Capture the cell that displays the provided text and extract its (x, y) central coordinate. 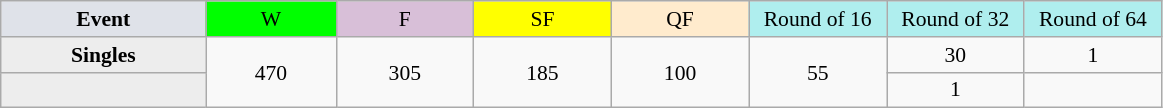
Round of 32 (955, 19)
305 (405, 72)
100 (680, 72)
Singles (104, 55)
W (271, 19)
185 (543, 72)
470 (271, 72)
30 (955, 55)
Event (104, 19)
F (405, 19)
Round of 16 (818, 19)
SF (543, 19)
55 (818, 72)
QF (680, 19)
Round of 64 (1093, 19)
